Detect which cell encompasses the target text, then output its (X, Y) center coordinate. 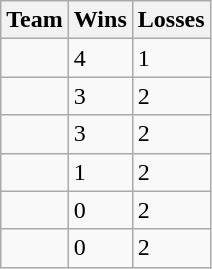
Wins (100, 20)
Team (35, 20)
4 (100, 58)
Losses (171, 20)
